Pinpoint the cell where the given text exists, returning its (X, Y) midpoint coordinate. 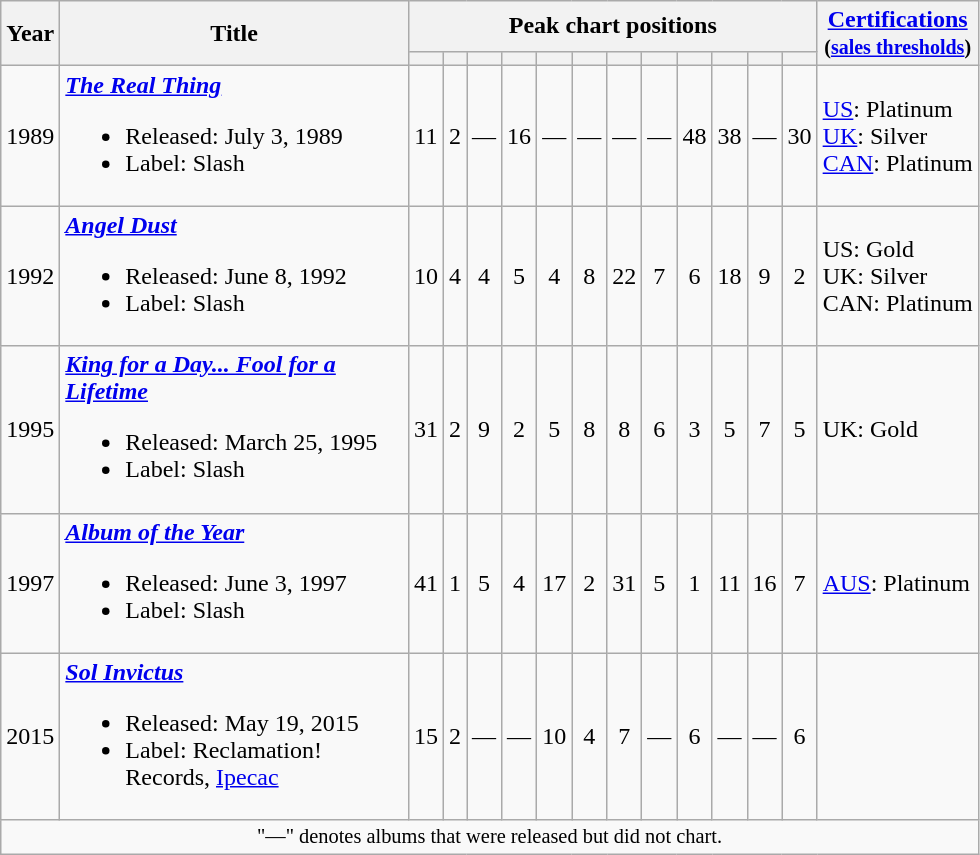
Certifications(sales thresholds) (898, 34)
3 (694, 430)
15 (426, 736)
Angel DustReleased: June 8, 1992Label: Slash (234, 276)
18 (730, 276)
22 (624, 276)
1992 (30, 276)
41 (426, 583)
US: PlatinumUK: SilverCAN: Platinum (898, 136)
17 (554, 583)
1989 (30, 136)
48 (694, 136)
Year (30, 34)
Album of the YearReleased: June 3, 1997Label: Slash (234, 583)
Sol InvictusReleased: May 19, 2015Label: Reclamation! Records, Ipecac (234, 736)
UK: Gold (898, 430)
"—" denotes albums that were released but did not chart. (490, 837)
Title (234, 34)
AUS: Platinum (898, 583)
Peak chart positions (612, 26)
1997 (30, 583)
The Real ThingReleased: July 3, 1989Label: Slash (234, 136)
2015 (30, 736)
38 (730, 136)
King for a Day... Fool for a LifetimeReleased: March 25, 1995Label: Slash (234, 430)
US: GoldUK: SilverCAN: Platinum (898, 276)
30 (800, 136)
1995 (30, 430)
